Find where the given text appears and provide that cell's center as (X, Y) coordinate. 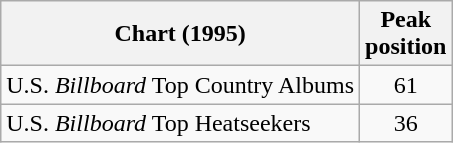
61 (406, 85)
Chart (1995) (180, 34)
36 (406, 123)
Peakposition (406, 34)
U.S. Billboard Top Country Albums (180, 85)
U.S. Billboard Top Heatseekers (180, 123)
